Return the [X, Y] coordinate for the center point of the cell that contains the specified text.  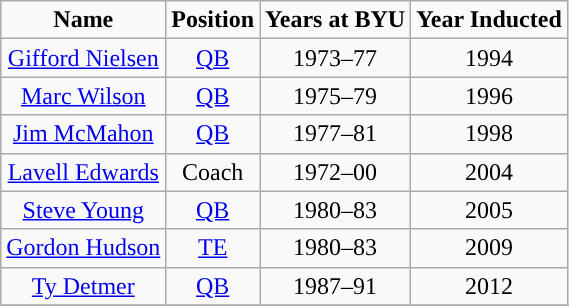
TE [213, 248]
2005 [490, 210]
Coach [213, 172]
1994 [490, 58]
1987–91 [336, 286]
Years at BYU [336, 20]
1998 [490, 134]
Jim McMahon [84, 134]
2012 [490, 286]
2009 [490, 248]
Gifford Nielsen [84, 58]
Steve Young [84, 210]
Year Inducted [490, 20]
Name [84, 20]
1996 [490, 96]
1977–81 [336, 134]
1972–00 [336, 172]
Lavell Edwards [84, 172]
Gordon Hudson [84, 248]
Ty Detmer [84, 286]
2004 [490, 172]
1975–79 [336, 96]
Marc Wilson [84, 96]
Position [213, 20]
1973–77 [336, 58]
